Identify which cell holds the provided text, then report its [X, Y] central coordinate. 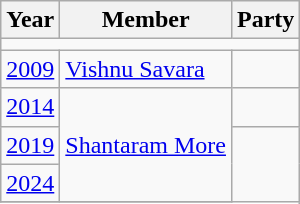
2014 [30, 107]
Vishnu Savara [146, 69]
Party [265, 20]
Shantaram More [146, 145]
2024 [30, 183]
Year [30, 20]
2019 [30, 145]
Member [146, 20]
2009 [30, 69]
